Search for the cell housing the specified text and yield its [X, Y] center coordinate. 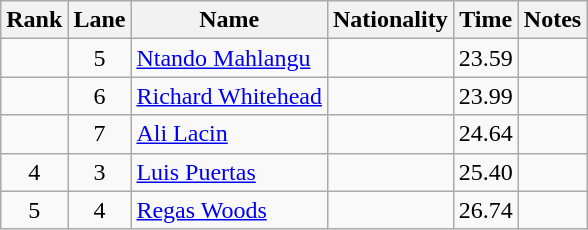
3 [100, 172]
Name [230, 20]
Time [486, 20]
7 [100, 134]
Rank [34, 20]
24.64 [486, 134]
Nationality [390, 20]
26.74 [486, 210]
6 [100, 96]
Ntando Mahlangu [230, 58]
23.99 [486, 96]
Notes [552, 20]
Ali Lacin [230, 134]
Regas Woods [230, 210]
23.59 [486, 58]
Richard Whitehead [230, 96]
Luis Puertas [230, 172]
25.40 [486, 172]
Lane [100, 20]
